For the text-containing cell, return its midpoint in [x, y] coordinate format. 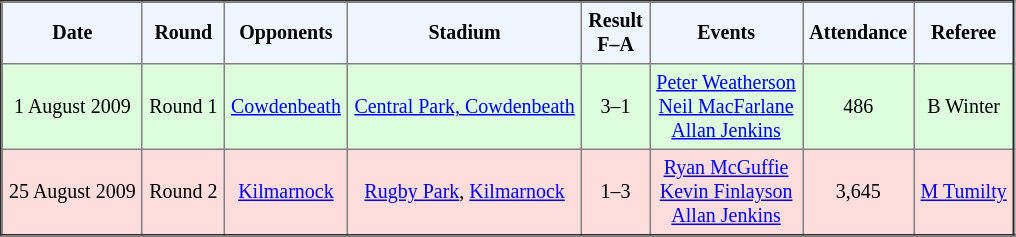
3–1 [616, 107]
Round 2 [183, 192]
Central Park, Cowdenbeath [465, 107]
Kilmarnock [286, 192]
Date [72, 33]
486 [858, 107]
Cowdenbeath [286, 107]
ResultF–A [616, 33]
Rugby Park, Kilmarnock [465, 192]
Attendance [858, 33]
Round [183, 33]
Stadium [465, 33]
Peter Weatherson Neil MacFarlane Allan Jenkins [726, 107]
M Tumilty [964, 192]
Events [726, 33]
1–3 [616, 192]
3,645 [858, 192]
B Winter [964, 107]
Referee [964, 33]
Ryan McGuffie Kevin Finlayson Allan Jenkins [726, 192]
Opponents [286, 33]
25 August 2009 [72, 192]
Round 1 [183, 107]
1 August 2009 [72, 107]
